Locate the cell with the specified text and output its (X, Y) center coordinate. 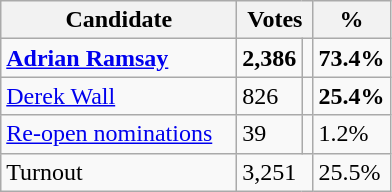
826 (270, 96)
25.5% (352, 172)
39 (270, 134)
73.4% (352, 58)
Candidate (119, 20)
Adrian Ramsay (119, 58)
25.4% (352, 96)
Re-open nominations (119, 134)
Derek Wall (119, 96)
Turnout (119, 172)
% (352, 20)
3,251 (275, 172)
1.2% (352, 134)
Votes (275, 20)
2,386 (270, 58)
